Search for the cell housing the specified text and yield its (x, y) center coordinate. 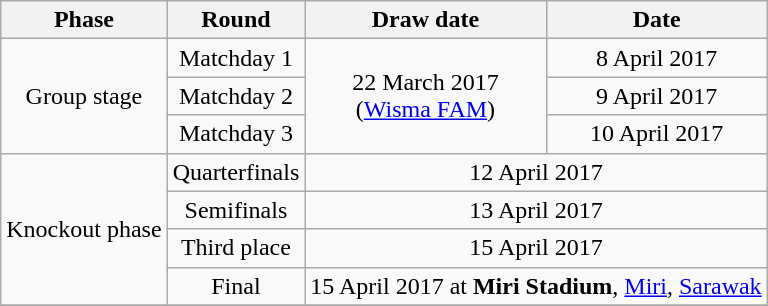
Quarterfinals (236, 172)
13 April 2017 (536, 210)
Final (236, 286)
Semifinals (236, 210)
15 April 2017 at Miri Stadium, Miri, Sarawak (536, 286)
9 April 2017 (656, 96)
Draw date (426, 20)
Date (656, 20)
Matchday 2 (236, 96)
Round (236, 20)
Third place (236, 248)
Matchday 1 (236, 58)
10 April 2017 (656, 134)
8 April 2017 (656, 58)
15 April 2017 (536, 248)
12 April 2017 (536, 172)
Phase (84, 20)
Group stage (84, 96)
Matchday 3 (236, 134)
22 March 2017(Wisma FAM) (426, 96)
Knockout phase (84, 229)
